Return the [X, Y] coordinate for the center point of the cell that contains the specified text.  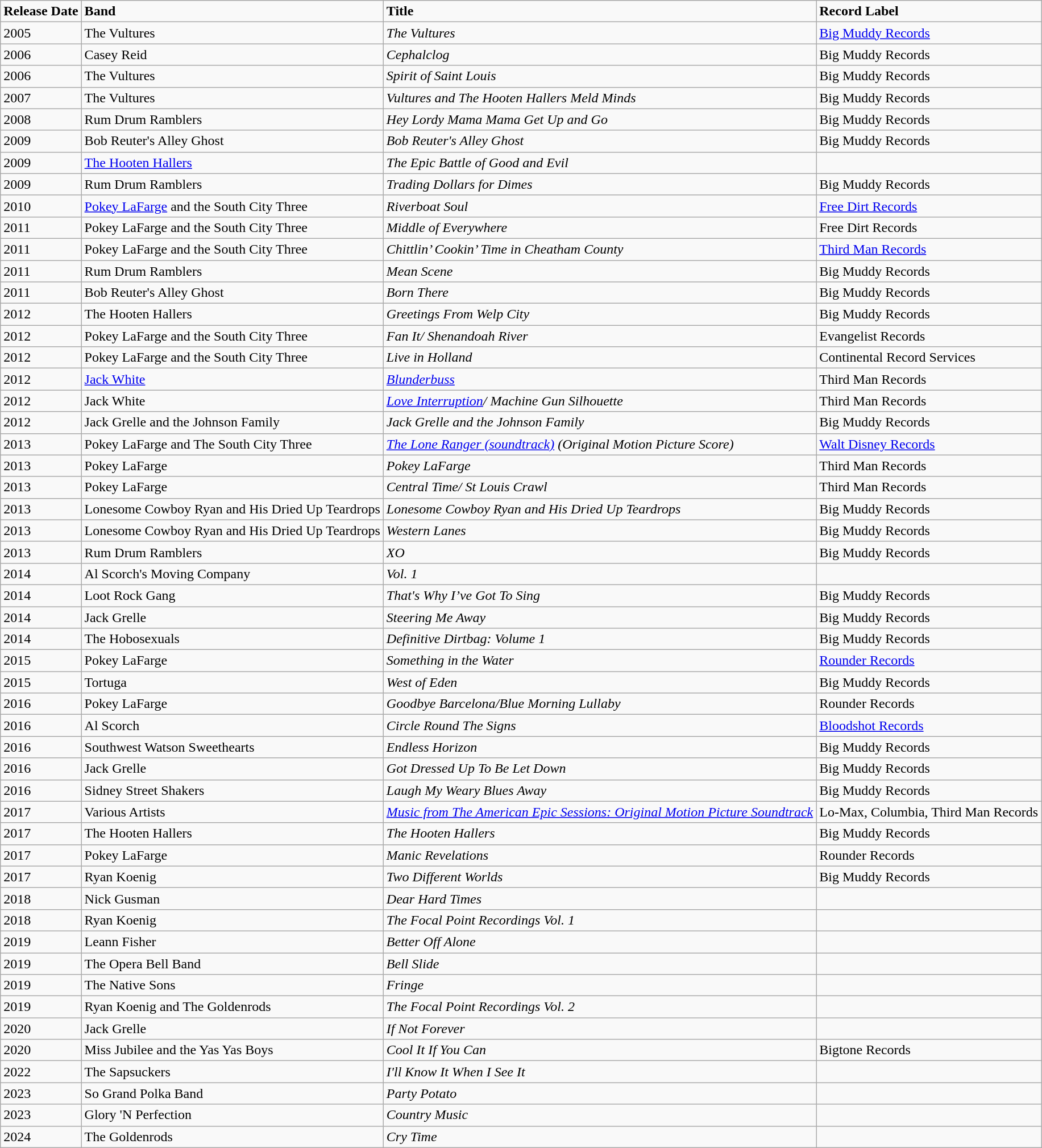
Middle of Everywhere [599, 227]
Evangelist Records [929, 336]
Nick Gusman [232, 898]
2007 [41, 98]
Band [232, 11]
Western Lanes [599, 531]
Cry Time [599, 1137]
Blunderbuss [599, 379]
Mean Scene [599, 271]
So Grand Polka Band [232, 1093]
Vol. 1 [599, 574]
Continental Record Services [929, 358]
Spirit of Saint Louis [599, 76]
Release Date [41, 11]
The Opera Bell Band [232, 964]
Manic Revelations [599, 855]
Casey Reid [232, 55]
XO [599, 552]
Endless Horizon [599, 747]
2022 [41, 1072]
Party Potato [599, 1093]
The Hobosexuals [232, 639]
Chittlin’ Cookin’ Time in Cheatham County [599, 249]
Miss Jubilee and the Yas Yas Boys [232, 1050]
West of Eden [599, 682]
Record Label [929, 11]
Pokey LaFarge and The South City Three [232, 444]
That's Why I’ve Got To Sing [599, 595]
Cool It If You Can [599, 1050]
Bigtone Records [929, 1050]
Riverboat Soul [599, 206]
Definitive Dirtbag: Volume 1 [599, 639]
The Goldenrods [232, 1137]
Born There [599, 293]
Al Scorch's Moving Company [232, 574]
Cephalclog [599, 55]
Got Dressed Up To Be Let Down [599, 769]
Southwest Watson Sweethearts [232, 747]
Circle Round The Signs [599, 726]
Ryan Koenig and The Goldenrods [232, 1007]
2010 [41, 206]
Something in the Water [599, 661]
Loot Rock Gang [232, 595]
Laugh My Weary Blues Away [599, 790]
Sidney Street Shakers [232, 790]
Bloodshot Records [929, 726]
Two Different Worlds [599, 877]
Goodbye Barcelona/Blue Morning Lullaby [599, 704]
Lo-Max, Columbia, Third Man Records [929, 812]
Vultures and The Hooten Hallers Meld Minds [599, 98]
The Sapsuckers [232, 1072]
The Native Sons [232, 985]
Al Scorch [232, 726]
Bell Slide [599, 964]
2024 [41, 1137]
Fringe [599, 985]
Walt Disney Records [929, 444]
The Focal Point Recordings Vol. 2 [599, 1007]
Leann Fisher [232, 942]
Dear Hard Times [599, 898]
2005 [41, 33]
I'll Know It When I See It [599, 1072]
Country Music [599, 1115]
If Not Forever [599, 1029]
Music from The American Epic Sessions: Original Motion Picture Soundtrack [599, 812]
The Lone Ranger (soundtrack) (Original Motion Picture Score) [599, 444]
Live in Holland [599, 358]
Tortuga [232, 682]
Trading Dollars for Dimes [599, 184]
The Focal Point Recordings Vol. 1 [599, 920]
Hey Lordy Mama Mama Get Up and Go [599, 119]
The Epic Battle of Good and Evil [599, 163]
Greetings From Welp City [599, 314]
Fan It/ Shenandoah River [599, 336]
Glory 'N Perfection [232, 1115]
Central Time/ St Louis Crawl [599, 487]
2008 [41, 119]
Steering Me Away [599, 617]
Better Off Alone [599, 942]
Title [599, 11]
Various Artists [232, 812]
Love Interruption/ Machine Gun Silhouette [599, 401]
